Determine the [x, y] coordinate at the center of the cell enclosing the given text.  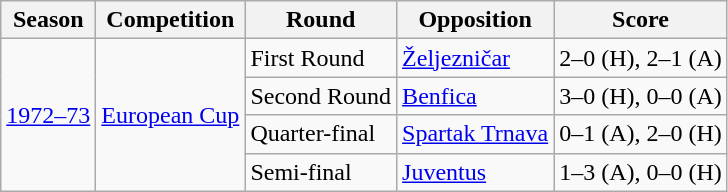
Round [321, 20]
2–0 (H), 2–1 (A) [641, 58]
Opposition [476, 20]
Semi-final [321, 172]
Quarter-final [321, 134]
Score [641, 20]
Benfica [476, 96]
First Round [321, 58]
Competition [170, 20]
Juventus [476, 172]
Second Round [321, 96]
Season [48, 20]
0–1 (A), 2–0 (H) [641, 134]
3–0 (H), 0–0 (A) [641, 96]
1972–73 [48, 115]
European Cup [170, 115]
Željezničar [476, 58]
Spartak Trnava [476, 134]
1–3 (A), 0–0 (H) [641, 172]
